Identify which cell holds the provided text, then report its (x, y) central coordinate. 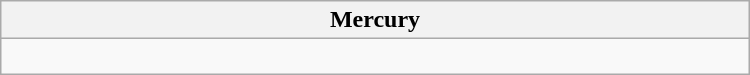
Mercury (375, 20)
